Detect which cell encompasses the target text, then output its [X, Y] center coordinate. 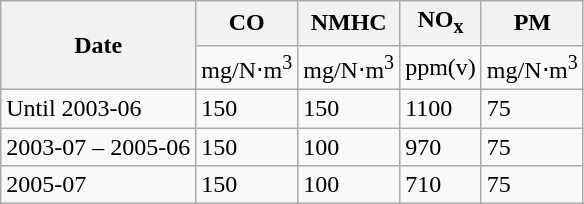
1100 [441, 109]
2003-07 – 2005-06 [98, 147]
NOx [441, 23]
Until 2003-06 [98, 109]
970 [441, 147]
ppm(v) [441, 68]
2005-07 [98, 185]
CO [247, 23]
710 [441, 185]
PM [532, 23]
NMHC [349, 23]
Date [98, 46]
